Scan for the cell matching the given text and deliver its [x, y] coordinate at center. 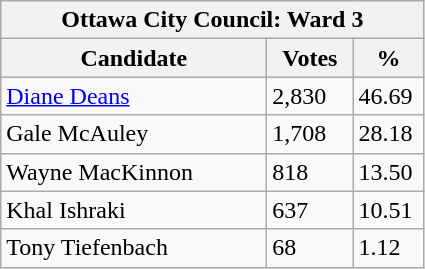
% [388, 58]
Votes [310, 58]
28.18 [388, 134]
13.50 [388, 172]
Wayne MacKinnon [134, 172]
Tony Tiefenbach [134, 248]
Gale McAuley [134, 134]
Ottawa City Council: Ward 3 [212, 20]
Candidate [134, 58]
637 [310, 210]
Khal Ishraki [134, 210]
818 [310, 172]
68 [310, 248]
10.51 [388, 210]
1.12 [388, 248]
46.69 [388, 96]
2,830 [310, 96]
1,708 [310, 134]
Diane Deans [134, 96]
